Scan for the cell matching the given text and deliver its (X, Y) coordinate at center. 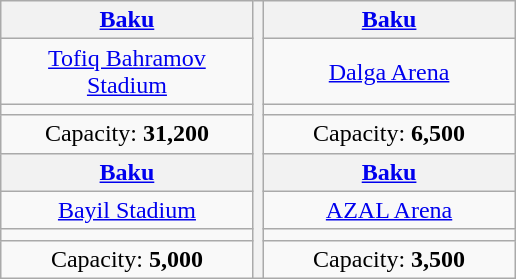
Capacity: 6,500 (390, 134)
AZAL Arena (390, 210)
Capacity: 31,200 (126, 134)
Bayil Stadium (126, 210)
Capacity: 3,500 (390, 259)
Tofiq Bahramov Stadium (126, 72)
Dalga Arena (390, 72)
Capacity: 5,000 (126, 259)
